Return (x, y) of the center of cell containing provided text 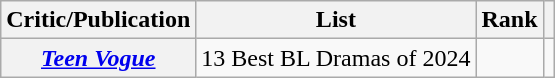
Teen Vogue (98, 58)
13 Best BL Dramas of 2024 (336, 58)
Critic/Publication (98, 20)
List (336, 20)
Rank (510, 20)
